Identify which cell holds the provided text, then report its (X, Y) central coordinate. 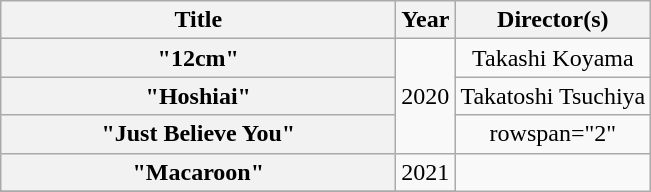
"Macaroon" (198, 172)
rowspan="2" (553, 134)
"12cm" (198, 58)
2020 (426, 96)
Takashi Koyama (553, 58)
"Just Believe You" (198, 134)
Director(s) (553, 20)
Takatoshi Tsuchiya (553, 96)
2021 (426, 172)
"Hoshiai" (198, 96)
Title (198, 20)
Year (426, 20)
